From the cell containing the given text, extract its center point as (x, y) coordinate. 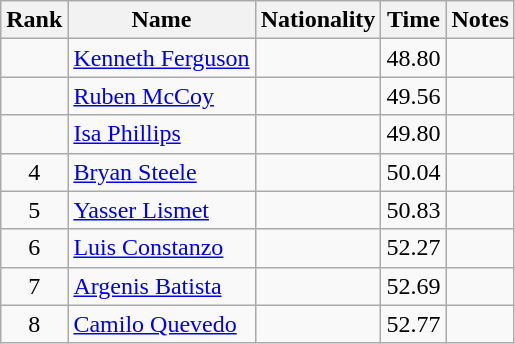
Notes (480, 20)
Isa Phillips (162, 134)
52.69 (414, 286)
49.80 (414, 134)
5 (34, 210)
52.77 (414, 324)
Nationality (318, 20)
Ruben McCoy (162, 96)
50.83 (414, 210)
Luis Constanzo (162, 248)
6 (34, 248)
Camilo Quevedo (162, 324)
49.56 (414, 96)
50.04 (414, 172)
Time (414, 20)
Yasser Lismet (162, 210)
Bryan Steele (162, 172)
4 (34, 172)
Rank (34, 20)
8 (34, 324)
7 (34, 286)
Name (162, 20)
Argenis Batista (162, 286)
52.27 (414, 248)
48.80 (414, 58)
Kenneth Ferguson (162, 58)
